Search for the cell housing the specified text and yield its [x, y] center coordinate. 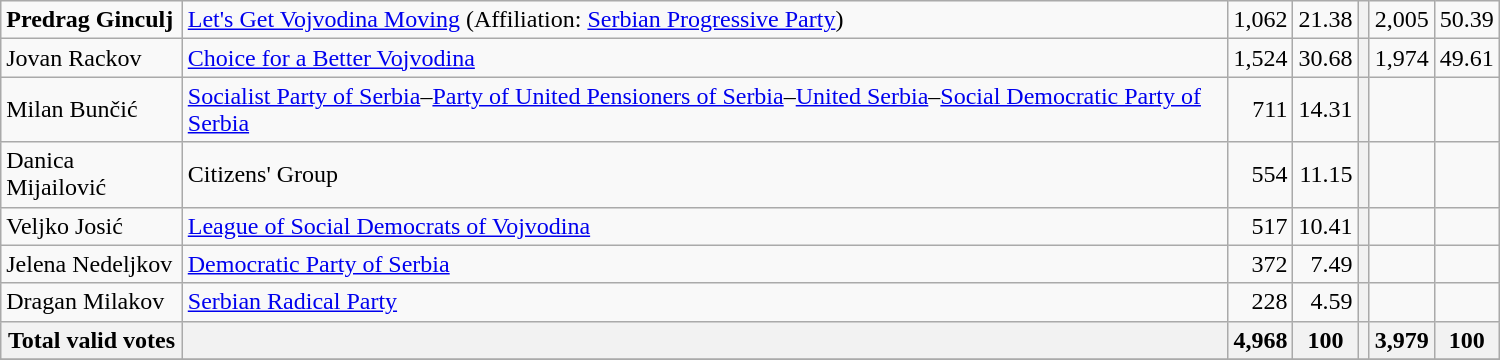
4,968 [1260, 340]
4.59 [1326, 302]
Jovan Rackov [92, 58]
Milan Bunčić [92, 110]
50.39 [1466, 20]
11.15 [1326, 174]
554 [1260, 174]
1,974 [1402, 58]
711 [1260, 110]
372 [1260, 264]
228 [1260, 302]
Jelena Nedeljkov [92, 264]
49.61 [1466, 58]
Democratic Party of Serbia [705, 264]
Danica Mijailović [92, 174]
517 [1260, 226]
7.49 [1326, 264]
21.38 [1326, 20]
14.31 [1326, 110]
10.41 [1326, 226]
Total valid votes [92, 340]
Predrag Ginculj [92, 20]
Dragan Milakov [92, 302]
30.68 [1326, 58]
Let's Get Vojvodina Moving (Affiliation: Serbian Progressive Party) [705, 20]
Serbian Radical Party [705, 302]
Citizens' Group [705, 174]
Socialist Party of Serbia–Party of United Pensioners of Serbia–United Serbia–Social Democratic Party of Serbia [705, 110]
Choice for a Better Vojvodina [705, 58]
League of Social Democrats of Vojvodina [705, 226]
1,062 [1260, 20]
3,979 [1402, 340]
2,005 [1402, 20]
1,524 [1260, 58]
Veljko Josić [92, 226]
